Return the [x, y] coordinate for the center point of the cell that contains the specified text.  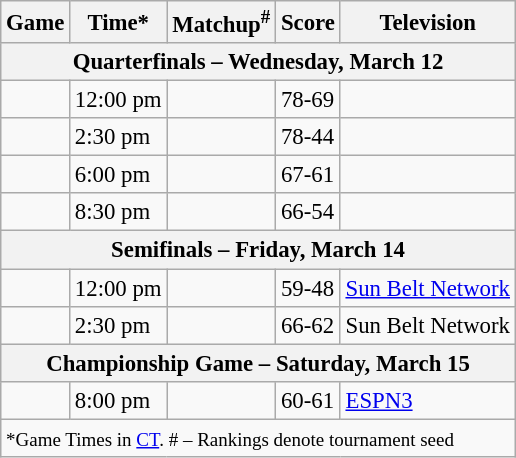
66-54 [308, 213]
ESPN3 [428, 400]
67-61 [308, 175]
Championship Game – Saturday, March 15 [258, 363]
Time* [118, 22]
78-44 [308, 137]
78-69 [308, 100]
8:30 pm [118, 213]
Score [308, 22]
Semifinals – Friday, March 14 [258, 250]
Matchup# [222, 22]
60-61 [308, 400]
Television [428, 22]
*Game Times in CT. # – Rankings denote tournament seed [258, 438]
Game [36, 22]
66-62 [308, 325]
8:00 pm [118, 400]
6:00 pm [118, 175]
Quarterfinals – Wednesday, March 12 [258, 62]
59-48 [308, 288]
